Extract the (x, y) coordinate from the center of the cell holding the provided text.  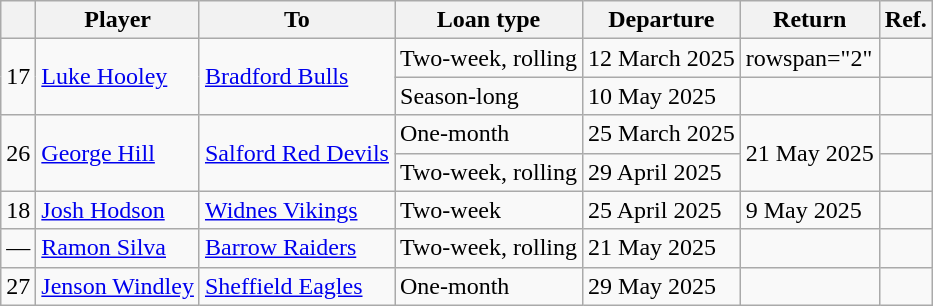
18 (18, 210)
To (296, 20)
29 April 2025 (662, 172)
Return (810, 20)
Loan type (488, 20)
12 March 2025 (662, 58)
25 April 2025 (662, 210)
Departure (662, 20)
rowspan="2" (810, 58)
Josh Hodson (118, 210)
Season-long (488, 96)
26 (18, 153)
Bradford Bulls (296, 77)
Sheffield Eagles (296, 286)
17 (18, 77)
Ramon Silva (118, 248)
George Hill (118, 153)
Barrow Raiders (296, 248)
Jenson Windley (118, 286)
10 May 2025 (662, 96)
29 May 2025 (662, 286)
— (18, 248)
Luke Hooley (118, 77)
Ref. (906, 20)
Player (118, 20)
Widnes Vikings (296, 210)
9 May 2025 (810, 210)
25 March 2025 (662, 134)
Two-week (488, 210)
Salford Red Devils (296, 153)
27 (18, 286)
